Provide the (x, y) coordinate of the cell's center where the given text is located.  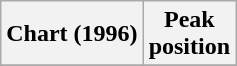
Peakposition (189, 34)
Chart (1996) (72, 34)
